Provide the (X, Y) coordinate of the cell's center where the given text is located.  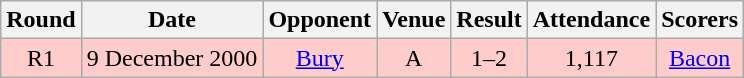
1,117 (591, 58)
Opponent (320, 20)
1–2 (489, 58)
R1 (41, 58)
Attendance (591, 20)
Result (489, 20)
Bury (320, 58)
Date (172, 20)
9 December 2000 (172, 58)
Round (41, 20)
Venue (414, 20)
A (414, 58)
Bacon (700, 58)
Scorers (700, 20)
